Find where the given text appears and provide that cell's center as (X, Y) coordinate. 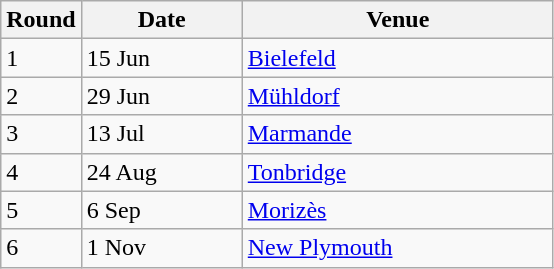
Round (41, 20)
Date (162, 20)
5 (41, 210)
3 (41, 134)
Tonbridge (398, 172)
2 (41, 96)
15 Jun (162, 58)
Bielefeld (398, 58)
29 Jun (162, 96)
24 Aug (162, 172)
New Plymouth (398, 248)
Marmande (398, 134)
Morizès (398, 210)
13 Jul (162, 134)
1 Nov (162, 248)
4 (41, 172)
Venue (398, 20)
Mühldorf (398, 96)
1 (41, 58)
6 (41, 248)
6 Sep (162, 210)
